Search for the cell housing the specified text and yield its (x, y) center coordinate. 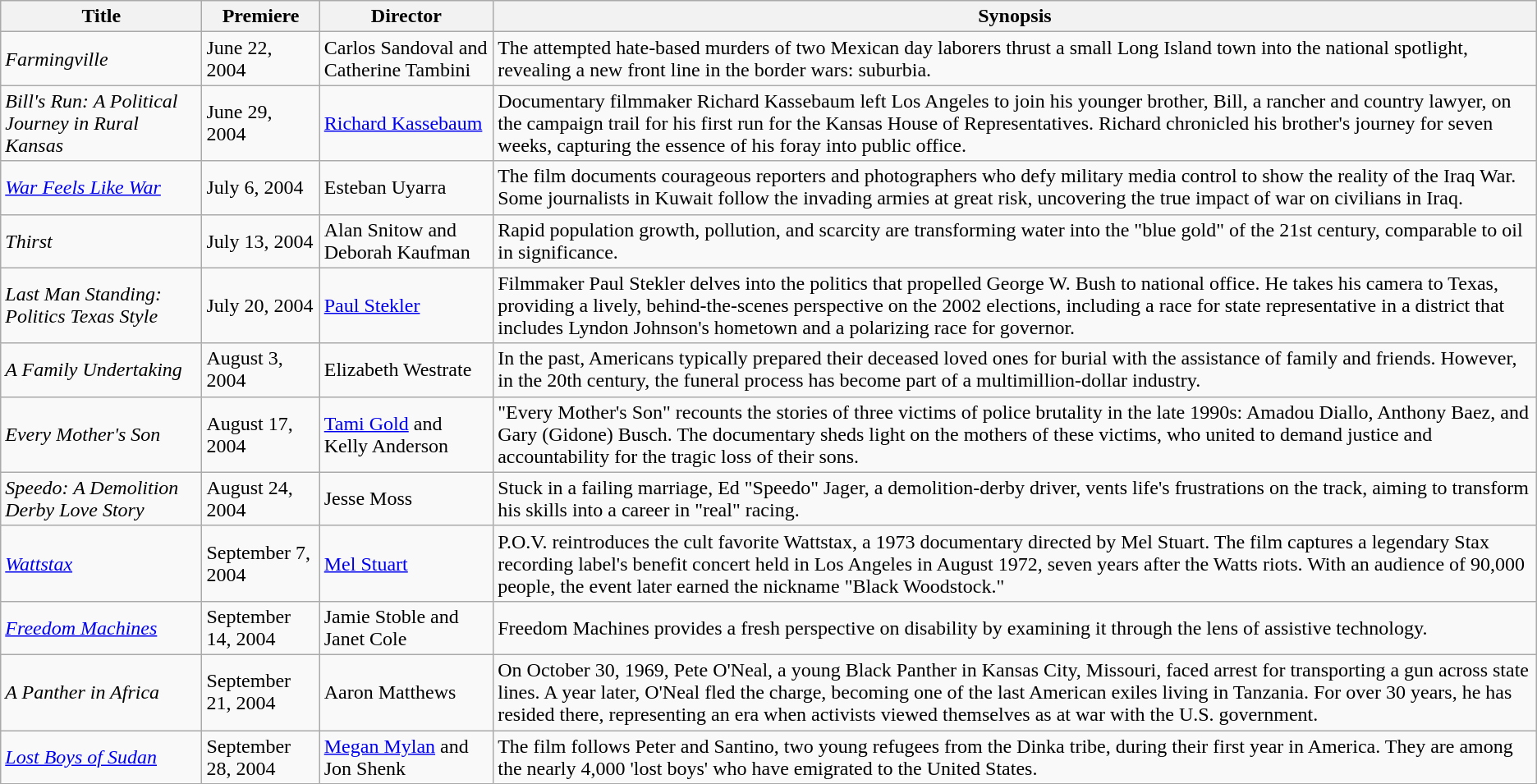
Esteban Uyarra (406, 187)
Last Man Standing: Politics Texas Style (102, 305)
Jesse Moss (406, 499)
July 20, 2004 (261, 305)
Alan Snitow and Deborah Kaufman (406, 241)
Bill's Run: A Political Journey in Rural Kansas (102, 123)
September 21, 2004 (261, 692)
Thirst (102, 241)
Mel Stuart (406, 563)
Every Mother's Son (102, 434)
Elizabeth Westrate (406, 369)
Synopsis (1015, 16)
Jamie Stoble and Janet Cole (406, 627)
Premiere (261, 16)
Freedom Machines provides a fresh perspective on disability by examining it through the lens of assistive technology. (1015, 627)
Tami Gold and Kelly Anderson (406, 434)
A Panther in Africa (102, 692)
September 7, 2004 (261, 563)
Lost Boys of Sudan (102, 757)
September 14, 2004 (261, 627)
Carlos Sandoval and Catherine Tambini (406, 59)
June 29, 2004 (261, 123)
July 13, 2004 (261, 241)
June 22, 2004 (261, 59)
Speedo: A Demolition Derby Love Story (102, 499)
September 28, 2004 (261, 757)
August 3, 2004 (261, 369)
Farmingville (102, 59)
Megan Mylan and Jon Shenk (406, 757)
Freedom Machines (102, 627)
August 17, 2004 (261, 434)
Richard Kassebaum (406, 123)
Wattstax (102, 563)
August 24, 2004 (261, 499)
Aaron Matthews (406, 692)
July 6, 2004 (261, 187)
Paul Stekler (406, 305)
Rapid population growth, pollution, and scarcity are transforming water into the "blue gold" of the 21st century, comparable to oil in significance. (1015, 241)
A Family Undertaking (102, 369)
War Feels Like War (102, 187)
Director (406, 16)
Title (102, 16)
